Locate the cell with the specified text and output its [X, Y] center coordinate. 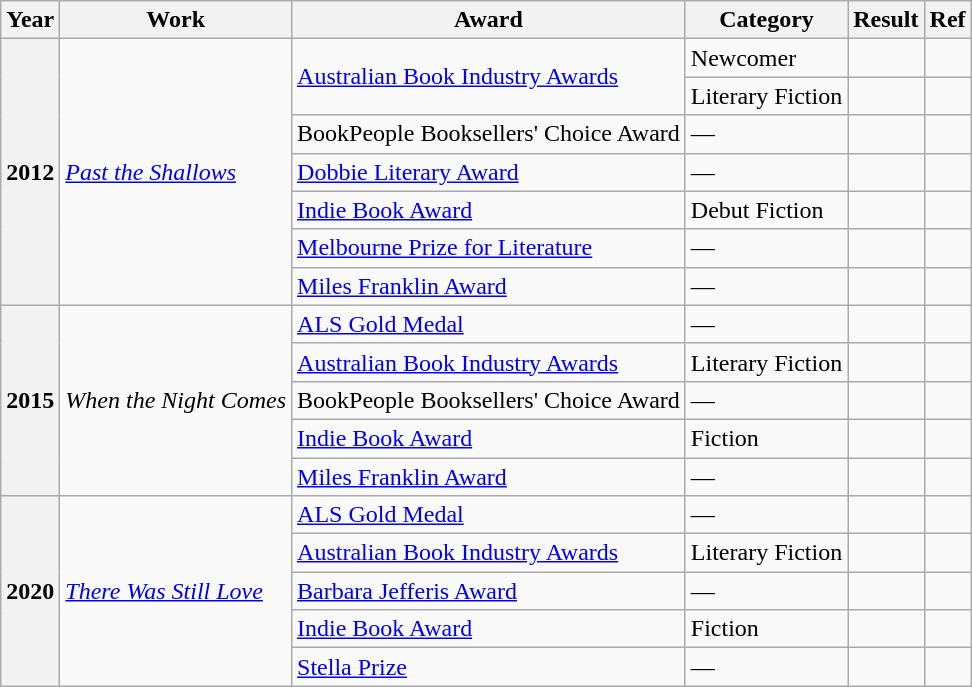
When the Night Comes [176, 400]
2015 [30, 400]
Dobbie Literary Award [489, 172]
Newcomer [766, 58]
There Was Still Love [176, 591]
Year [30, 20]
Work [176, 20]
2020 [30, 591]
Result [886, 20]
Debut Fiction [766, 210]
Category [766, 20]
Ref [948, 20]
Barbara Jefferis Award [489, 591]
Past the Shallows [176, 172]
Stella Prize [489, 667]
Melbourne Prize for Literature [489, 248]
Award [489, 20]
2012 [30, 172]
